For the text-containing cell, return its midpoint in (X, Y) coordinate format. 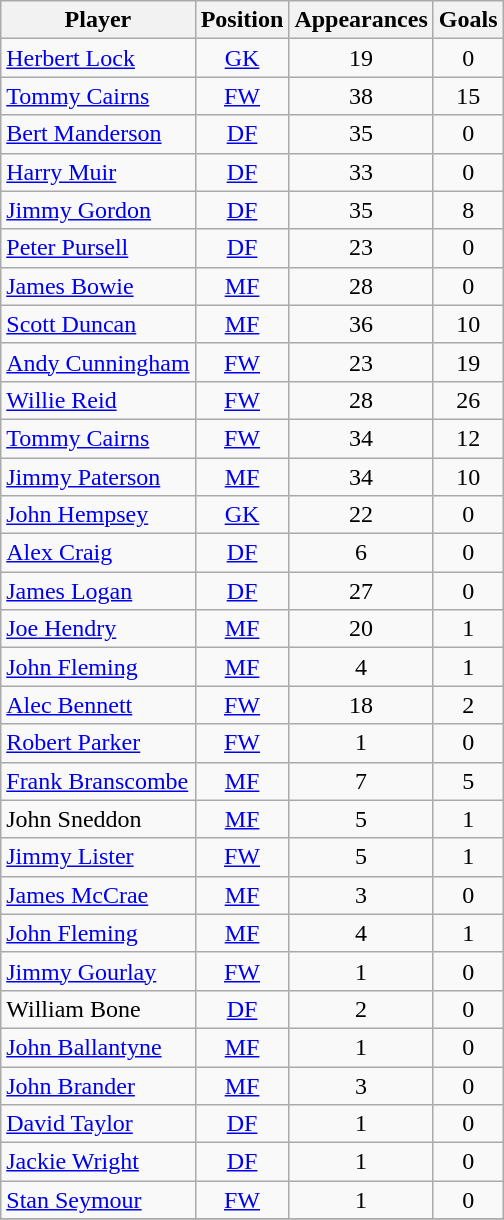
James Logan (98, 591)
22 (361, 515)
Joe Hendry (98, 629)
Willie Reid (98, 400)
Scott Duncan (98, 324)
David Taylor (98, 1124)
William Bone (98, 1009)
Stan Seymour (98, 1200)
Jimmy Paterson (98, 477)
Frank Branscombe (98, 781)
John Ballantyne (98, 1047)
Jimmy Gourlay (98, 971)
6 (361, 553)
Position (242, 20)
Jackie Wright (98, 1162)
Goals (468, 20)
33 (361, 172)
38 (361, 96)
John Sneddon (98, 819)
15 (468, 96)
James McCrae (98, 895)
18 (361, 705)
James Bowie (98, 286)
26 (468, 400)
Jimmy Gordon (98, 210)
Harry Muir (98, 172)
Jimmy Lister (98, 857)
Bert Manderson (98, 134)
Alec Bennett (98, 705)
Alex Craig (98, 553)
20 (361, 629)
Appearances (361, 20)
Andy Cunningham (98, 362)
Player (98, 20)
7 (361, 781)
Herbert Lock (98, 58)
Peter Pursell (98, 248)
Robert Parker (98, 743)
John Brander (98, 1085)
8 (468, 210)
12 (468, 438)
36 (361, 324)
27 (361, 591)
John Hempsey (98, 515)
